Scan for the cell matching the given text and deliver its [X, Y] coordinate at center. 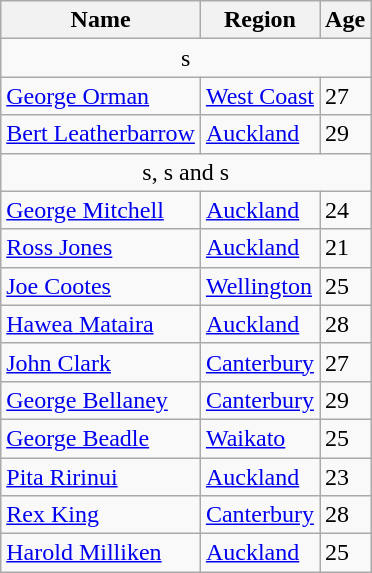
George Mitchell [101, 210]
Joe Cootes [101, 286]
Waikato [260, 438]
Name [101, 20]
West Coast [260, 96]
24 [346, 210]
Harold Milliken [101, 553]
23 [346, 477]
Wellington [260, 286]
George Bellaney [101, 400]
Rex King [101, 515]
John Clark [101, 362]
Age [346, 20]
s, s and s [186, 172]
Pita Ririnui [101, 477]
s [186, 58]
George Beadle [101, 438]
George Orman [101, 96]
Bert Leatherbarrow [101, 134]
Region [260, 20]
21 [346, 248]
Ross Jones [101, 248]
Hawea Mataira [101, 324]
